Determine the (X, Y) coordinate at the center of the cell enclosing the given text.  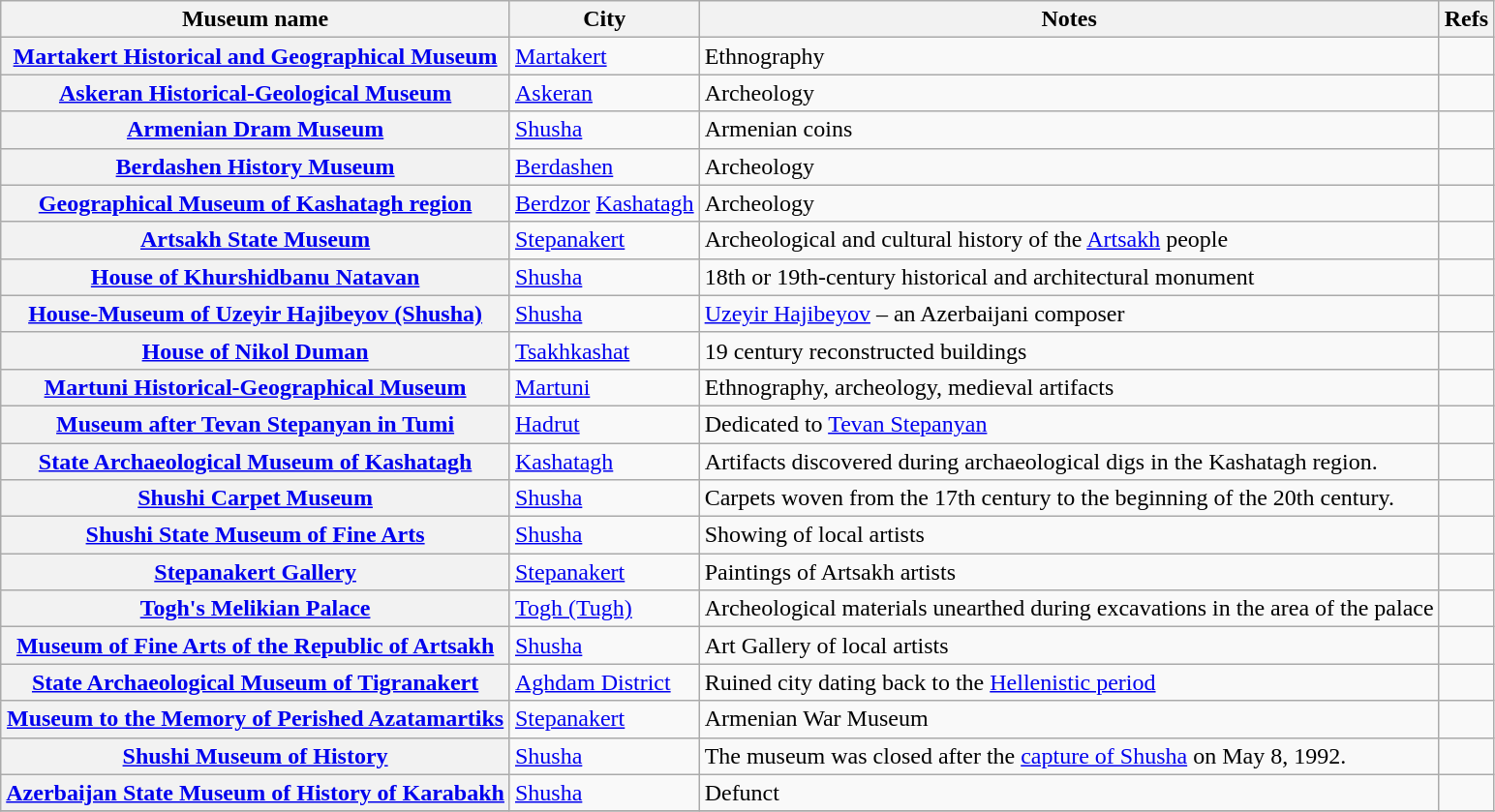
House of Nikol Duman (256, 350)
Berdashen History Museum (256, 166)
Archeological materials unearthed during excavations in the area of the palace (1069, 609)
Armenian coins (1069, 130)
Museum name (256, 19)
Armenian Dram Museum (256, 130)
Notes (1069, 19)
Uzeyir Hajibeyov – an Azerbaijani composer (1069, 314)
Kashatagh (604, 462)
Museum after Tevan Stepanyan in Tumi (256, 424)
Martakert Historical and Geographical Museum (256, 56)
Ethnography (1069, 56)
Togh's Melikian Palace (256, 609)
Defunct (1069, 793)
Ethnography, archeology, medieval artifacts (1069, 387)
Ruined city dating back to the Hellenistic period (1069, 682)
Berdashen (604, 166)
Togh (Tugh) (604, 609)
Shushi Carpet Museum (256, 498)
Artsakh State Museum (256, 240)
19 century reconstructed buildings (1069, 350)
Dedicated to Tevan Stepanyan (1069, 424)
State Archaeological Museum of Tigranakert (256, 682)
Geographical Museum of Kashatagh region (256, 203)
Aghdam District (604, 682)
State Archaeological Museum of Kashatagh (256, 462)
Tsakhkashat (604, 350)
Museum to the Memory of Perished Azatamartiks (256, 719)
Martakert (604, 56)
Art Gallery of local artists (1069, 646)
House of Khurshidbanu Natavan (256, 277)
Martuni (604, 387)
Artifacts discovered during archaeological digs in the Kashatagh region. (1069, 462)
Askeran Historical-Geological Museum (256, 93)
Refs (1466, 19)
House-Museum of Uzeyir Hajibeyov (Shusha) (256, 314)
City (604, 19)
Carpets woven from the 17th century to the beginning of the 20th century. (1069, 498)
Museum of Fine Arts of the Republic of Artsakh (256, 646)
Shushi State Museum of Fine Arts (256, 535)
Hadrut (604, 424)
The museum was closed after the capture of Shusha on May 8, 1992. (1069, 756)
Shushi Museum of History (256, 756)
Azerbaijan State Museum of History of Karabakh (256, 793)
Askeran (604, 93)
Martuni Historical-Geographical Museum (256, 387)
Armenian War Museum (1069, 719)
Paintings of Artsakh artists (1069, 572)
Berdzor Kashatagh (604, 203)
Showing of local artists (1069, 535)
18th or 19th-century historical and architectural monument (1069, 277)
Archeological and cultural history of the Artsakh people (1069, 240)
Stepanakert Gallery (256, 572)
